Identify which cell holds the provided text, then report its [x, y] central coordinate. 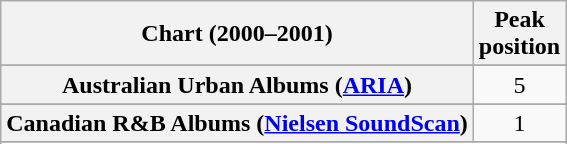
Peakposition [519, 34]
Canadian R&B Albums (Nielsen SoundScan) [238, 123]
Chart (2000–2001) [238, 34]
5 [519, 85]
Australian Urban Albums (ARIA) [238, 85]
1 [519, 123]
